Determine the (X, Y) coordinate at the center of the cell enclosing the given text.  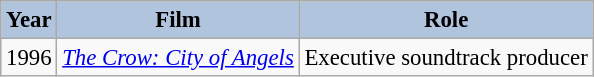
Executive soundtrack producer (446, 58)
1996 (29, 58)
The Crow: City of Angels (178, 58)
Film (178, 20)
Year (29, 20)
Role (446, 20)
